Pinpoint the cell where the given text exists, returning its (X, Y) midpoint coordinate. 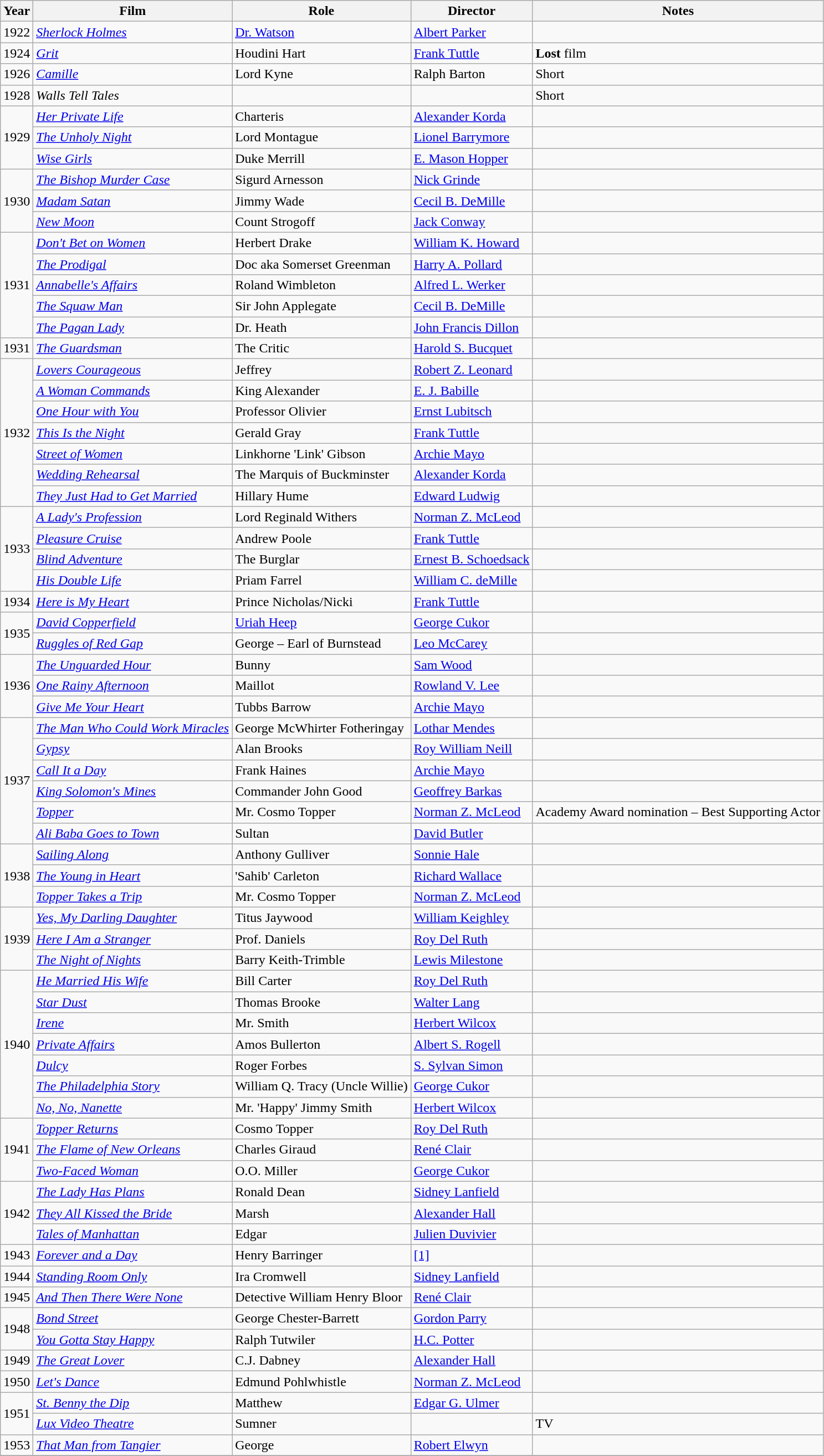
1937 (17, 781)
O.O. Miller (321, 1171)
1945 (17, 1298)
King Alexander (321, 391)
Director (472, 11)
Private Affairs (133, 1044)
Harold S. Bucquet (472, 348)
Topper Returns (133, 1129)
1950 (17, 1382)
The Prodigal (133, 264)
The Man Who Could Work Miracles (133, 728)
George Chester-Barrett (321, 1319)
Tales of Manhattan (133, 1234)
Walls Tell Tales (133, 95)
Irene (133, 1023)
William Keighley (472, 917)
Amos Bullerton (321, 1044)
Geoffrey Barkas (472, 791)
1943 (17, 1255)
1940 (17, 1044)
Ronald Dean (321, 1192)
Duke Merrill (321, 158)
His Double Life (133, 580)
Ira Cromwell (321, 1276)
Ralph Barton (472, 74)
1926 (17, 74)
[1] (472, 1255)
Frank Haines (321, 770)
Alfred L. Werker (472, 285)
Bunny (321, 665)
Henry Barringer (321, 1255)
Lothar Mendes (472, 728)
Topper Takes a Trip (133, 896)
One Rainy Afternoon (133, 686)
The Marquis of Buckminster (321, 475)
Herbert Drake (321, 243)
Standing Room Only (133, 1276)
1932 (17, 433)
Camille (133, 74)
The Bishop Murder Case (133, 180)
Albert Parker (472, 32)
Her Private Life (133, 116)
Gypsy (133, 749)
George (321, 1445)
Notes (678, 11)
Ernst Lubitsch (472, 412)
They Just Had to Get Married (133, 496)
Here is My Heart (133, 601)
Sir John Applegate (321, 306)
Star Dust (133, 1002)
Maillot (321, 686)
S. Sylvan Simon (472, 1065)
Tubbs Barrow (321, 707)
Andrew Poole (321, 538)
Lord Kyne (321, 74)
The Philadelphia Story (133, 1086)
Lovers Courageous (133, 370)
Roland Wimbleton (321, 285)
Jack Conway (472, 222)
Sherlock Holmes (133, 32)
1951 (17, 1413)
David Butler (472, 833)
1942 (17, 1213)
Edgar G. Ulmer (472, 1403)
Linkhorne 'Link' Gibson (321, 454)
Robert Z. Leonard (472, 370)
Lost film (678, 53)
Lord Montague (321, 137)
King Solomon's Mines (133, 791)
1949 (17, 1361)
1924 (17, 53)
The Critic (321, 348)
The Unholy Night (133, 137)
Edgar (321, 1234)
Doc aka Somerset Greenman (321, 264)
Roger Forbes (321, 1065)
1930 (17, 201)
Houdini Hart (321, 53)
Dr. Heath (321, 327)
Albert S. Rogell (472, 1044)
Ernest B. Schoedsack (472, 559)
William C. deMille (472, 580)
Prince Nicholas/Nicki (321, 601)
1928 (17, 95)
Yes, My Darling Daughter (133, 917)
Alan Brooks (321, 749)
The Young in Heart (133, 875)
Lord Reginald Withers (321, 517)
Roy William Neill (472, 749)
Edward Ludwig (472, 496)
Ali Baba Goes to Town (133, 833)
Mr. 'Happy' Jimmy Smith (321, 1108)
Give Me Your Heart (133, 707)
Academy Award nomination – Best Supporting Actor (678, 812)
Lux Video Theatre (133, 1424)
Sigurd Arnesson (321, 180)
Pleasure Cruise (133, 538)
William Q. Tracy (Uncle Willie) (321, 1086)
John Francis Dillon (472, 327)
Annabelle's Affairs (133, 285)
Grit (133, 53)
Jeffrey (321, 370)
C.J. Dabney (321, 1361)
1948 (17, 1329)
Charles Giraud (321, 1150)
Detective William Henry Bloor (321, 1298)
1934 (17, 601)
'Sahib' Carleton (321, 875)
Bond Street (133, 1319)
1922 (17, 32)
The Flame of New Orleans (133, 1150)
Sam Wood (472, 665)
One Hour with You (133, 412)
Film (133, 11)
Dr. Watson (321, 32)
Don't Bet on Women (133, 243)
Thomas Brooke (321, 1002)
1939 (17, 939)
E. J. Babille (472, 391)
Professor Olivier (321, 412)
Marsh (321, 1213)
Edmund Pohlwhistle (321, 1382)
E. Mason Hopper (472, 158)
St. Benny the Dip (133, 1403)
Richard Wallace (472, 875)
Robert Elwyn (472, 1445)
Ralph Tutwiler (321, 1340)
That Man from Tangier (133, 1445)
Role (321, 11)
Charteris (321, 116)
Dulcy (133, 1065)
Walter Lang (472, 1002)
Here I Am a Stranger (133, 939)
The Pagan Lady (133, 327)
Ruggles of Red Gap (133, 644)
1941 (17, 1150)
Julien Duvivier (472, 1234)
Hillary Hume (321, 496)
Let's Dance (133, 1382)
Wise Girls (133, 158)
The Guardsman (133, 348)
Rowland V. Lee (472, 686)
Lionel Barrymore (472, 137)
Uriah Heep (321, 623)
Leo McCarey (472, 644)
Sultan (321, 833)
Jimmy Wade (321, 201)
1953 (17, 1445)
1935 (17, 633)
Count Strogoff (321, 222)
Lewis Milestone (472, 960)
Sumner (321, 1424)
The Squaw Man (133, 306)
David Copperfield (133, 623)
George – Earl of Burnstead (321, 644)
Topper (133, 812)
Sonnie Hale (472, 854)
Forever and a Day (133, 1255)
Wedding Rehearsal (133, 475)
Commander John Good (321, 791)
Year (17, 11)
This Is the Night (133, 433)
William K. Howard (472, 243)
Priam Farrel (321, 580)
No, No, Nanette (133, 1108)
George McWhirter Fotheringay (321, 728)
Barry Keith-Trimble (321, 960)
And Then There Were None (133, 1298)
A Woman Commands (133, 391)
Matthew (321, 1403)
They All Kissed the Bride (133, 1213)
The Burglar (321, 559)
1936 (17, 686)
Gerald Gray (321, 433)
TV (678, 1424)
1929 (17, 137)
1933 (17, 548)
Street of Women (133, 454)
Cosmo Topper (321, 1129)
Anthony Gulliver (321, 854)
1944 (17, 1276)
Titus Jaywood (321, 917)
A Lady's Profession (133, 517)
1938 (17, 875)
Bill Carter (321, 981)
Mr. Smith (321, 1023)
The Unguarded Hour (133, 665)
The Lady Has Plans (133, 1192)
New Moon (133, 222)
Harry A. Pollard (472, 264)
Sailing Along (133, 854)
The Night of Nights (133, 960)
Nick Grinde (472, 180)
You Gotta Stay Happy (133, 1340)
The Great Lover (133, 1361)
Gordon Parry (472, 1319)
Call It a Day (133, 770)
Madam Satan (133, 201)
Two-Faced Woman (133, 1171)
He Married His Wife (133, 981)
Prof. Daniels (321, 939)
Blind Adventure (133, 559)
H.C. Potter (472, 1340)
